Extract the (X, Y) coordinate from the center of the cell holding the provided text.  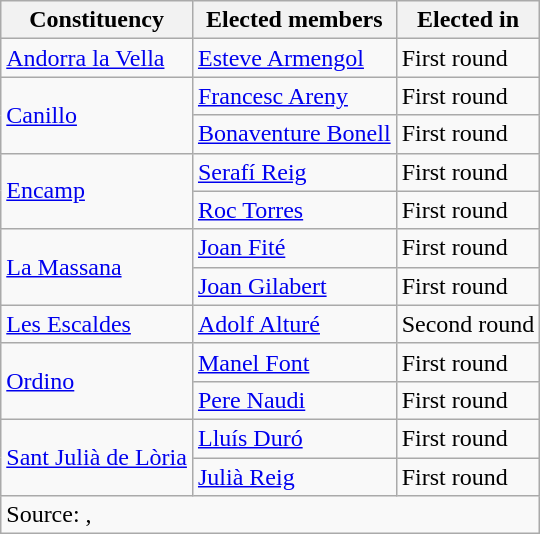
Bonaventure Bonell (294, 134)
Elected in (468, 20)
Joan Fité (294, 248)
Ordino (97, 381)
Sant Julià de Lòria (97, 457)
Canillo (97, 115)
Constituency (97, 20)
Lluís Duró (294, 438)
Esteve Armengol (294, 58)
La Massana (97, 267)
Julià Reig (294, 477)
Manel Font (294, 362)
Les Escaldes (97, 324)
Source: , (270, 515)
Roc Torres (294, 210)
Joan Gilabert (294, 286)
Pere Naudi (294, 400)
Francesc Areny (294, 96)
Elected members (294, 20)
Second round (468, 324)
Encamp (97, 191)
Andorra la Vella (97, 58)
Adolf Alturé (294, 324)
Serafí Reig (294, 172)
